For the text-containing cell, return its midpoint in [X, Y] coordinate format. 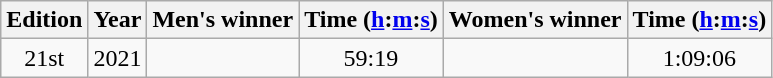
1:09:06 [700, 58]
59:19 [372, 58]
2021 [118, 58]
21st [44, 58]
Edition [44, 20]
Year [118, 20]
Men's winner [223, 20]
Women's winner [535, 20]
